Capture the cell that displays the provided text and extract its [X, Y] central coordinate. 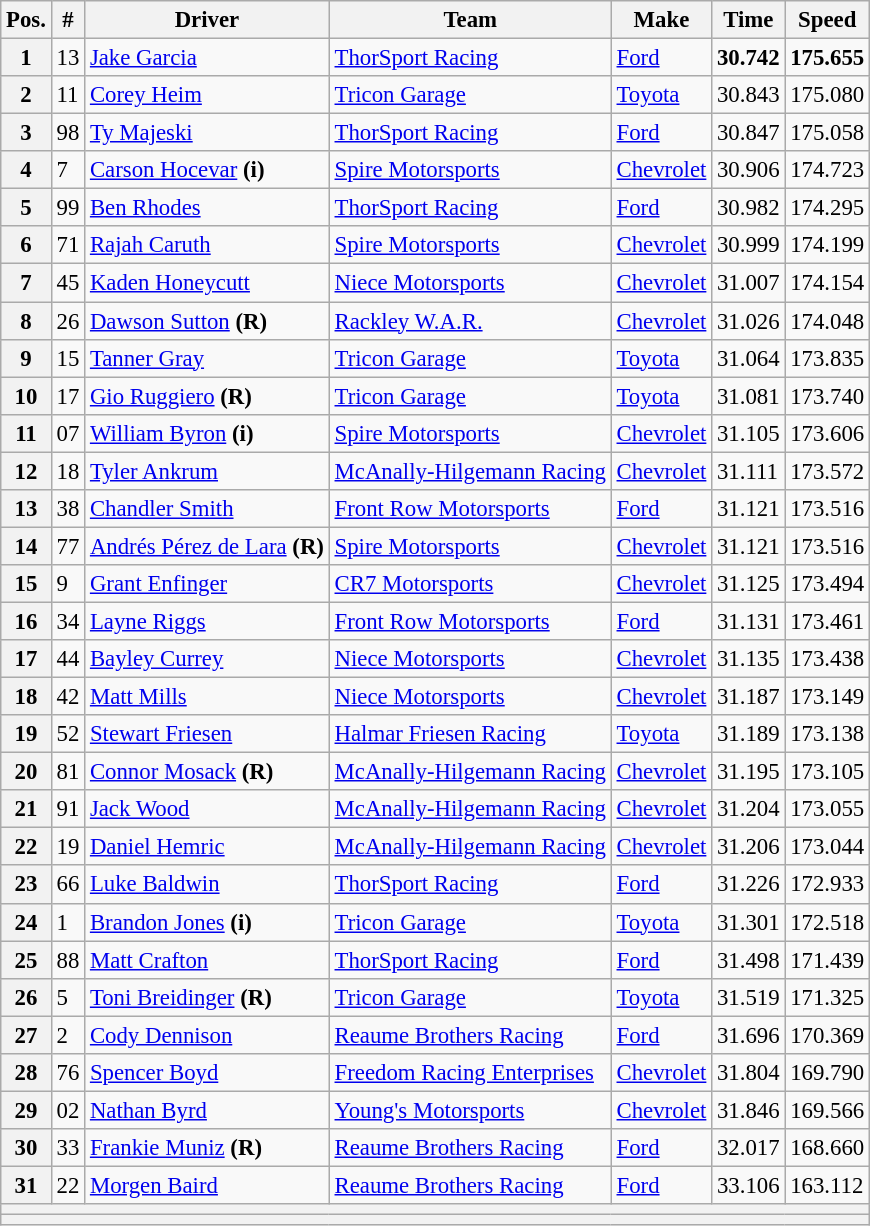
Chandler Smith [208, 509]
Frankie Muniz (R) [208, 1148]
William Byron (i) [208, 433]
31.064 [748, 358]
34 [68, 621]
Pos. [26, 20]
Matt Mills [208, 697]
Connor Mosack (R) [208, 772]
Grant Enfinger [208, 584]
174.295 [828, 208]
173.105 [828, 772]
173.055 [828, 809]
Toni Breidinger (R) [208, 997]
31.301 [748, 922]
31.696 [748, 1035]
174.723 [828, 170]
28 [26, 1073]
Dawson Sutton (R) [208, 321]
172.518 [828, 922]
Bayley Currey [208, 659]
38 [68, 509]
Young's Motorsports [470, 1110]
27 [26, 1035]
31.519 [748, 997]
163.112 [828, 1185]
31.026 [748, 321]
77 [68, 546]
Gio Ruggiero (R) [208, 396]
Driver [208, 20]
Ty Majeski [208, 133]
173.572 [828, 471]
23 [26, 885]
Nathan Byrd [208, 1110]
30.742 [748, 58]
175.655 [828, 58]
Rajah Caruth [208, 245]
Spencer Boyd [208, 1073]
20 [26, 772]
Carson Hocevar (i) [208, 170]
Speed [828, 20]
173.740 [828, 396]
Time [748, 20]
31.007 [748, 283]
Luke Baldwin [208, 885]
170.369 [828, 1035]
30.906 [748, 170]
52 [68, 734]
45 [68, 283]
31.135 [748, 659]
16 [26, 621]
76 [68, 1073]
Freedom Racing Enterprises [470, 1073]
Layne Riggs [208, 621]
Halmar Friesen Racing [470, 734]
174.154 [828, 283]
31.195 [748, 772]
Matt Crafton [208, 960]
169.790 [828, 1073]
81 [68, 772]
CR7 Motorsports [470, 584]
31.111 [748, 471]
07 [68, 433]
8 [26, 321]
6 [26, 245]
171.439 [828, 960]
175.058 [828, 133]
3 [26, 133]
31.846 [748, 1110]
173.149 [828, 697]
169.566 [828, 1110]
173.461 [828, 621]
Ben Rhodes [208, 208]
# [68, 20]
Team [470, 20]
31.226 [748, 885]
32.017 [748, 1148]
30.999 [748, 245]
25 [26, 960]
31.206 [748, 847]
Make [661, 20]
31.105 [748, 433]
174.199 [828, 245]
31.804 [748, 1073]
174.048 [828, 321]
31.498 [748, 960]
14 [26, 546]
31.187 [748, 697]
12 [26, 471]
172.933 [828, 885]
02 [68, 1110]
31.131 [748, 621]
66 [68, 885]
173.835 [828, 358]
173.606 [828, 433]
98 [68, 133]
171.325 [828, 997]
Jack Wood [208, 809]
Tanner Gray [208, 358]
Daniel Hemric [208, 847]
24 [26, 922]
Stewart Friesen [208, 734]
31.204 [748, 809]
173.494 [828, 584]
99 [68, 208]
Andrés Pérez de Lara (R) [208, 546]
42 [68, 697]
10 [26, 396]
Corey Heim [208, 95]
Jake Garcia [208, 58]
173.438 [828, 659]
44 [68, 659]
Rackley W.A.R. [470, 321]
30.847 [748, 133]
71 [68, 245]
91 [68, 809]
30 [26, 1148]
4 [26, 170]
21 [26, 809]
Brandon Jones (i) [208, 922]
30.982 [748, 208]
Morgen Baird [208, 1185]
30.843 [748, 95]
175.080 [828, 95]
33.106 [748, 1185]
31.081 [748, 396]
33 [68, 1148]
88 [68, 960]
173.044 [828, 847]
173.138 [828, 734]
Kaden Honeycutt [208, 283]
31 [26, 1185]
168.660 [828, 1148]
Cody Dennison [208, 1035]
31.189 [748, 734]
Tyler Ankrum [208, 471]
29 [26, 1110]
31.125 [748, 584]
